Detect which cell encompasses the target text, then output its [x, y] center coordinate. 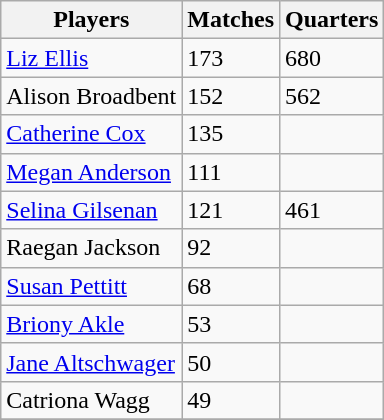
49 [231, 400]
152 [231, 96]
Alison Broadbent [92, 96]
121 [231, 210]
Catherine Cox [92, 134]
Raegan Jackson [92, 248]
135 [231, 134]
461 [332, 210]
Susan Pettitt [92, 286]
Jane Altschwager [92, 362]
Matches [231, 20]
68 [231, 286]
53 [231, 324]
562 [332, 96]
Megan Anderson [92, 172]
Catriona Wagg [92, 400]
Selina Gilsenan [92, 210]
173 [231, 58]
111 [231, 172]
50 [231, 362]
92 [231, 248]
680 [332, 58]
Briony Akle [92, 324]
Players [92, 20]
Liz Ellis [92, 58]
Quarters [332, 20]
